For the text-containing cell, return its midpoint in (X, Y) coordinate format. 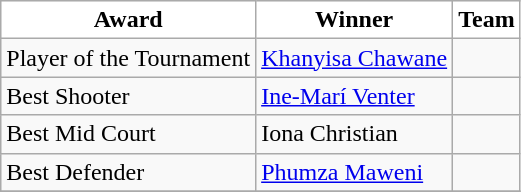
Iona Christian (354, 134)
Award (128, 20)
Phumza Maweni (354, 172)
Best Defender (128, 172)
Winner (354, 20)
Best Shooter (128, 96)
Team (487, 20)
Khanyisa Chawane (354, 58)
Ine-Marí Venter (354, 96)
Player of the Tournament (128, 58)
Best Mid Court (128, 134)
